For the text-containing cell, return its midpoint in [X, Y] coordinate format. 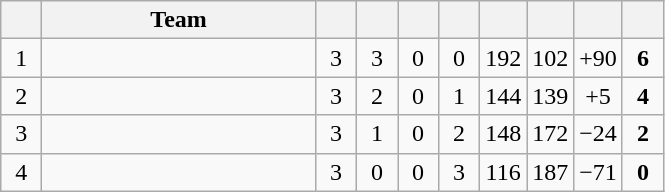
+5 [598, 96]
−24 [598, 134]
192 [504, 58]
139 [550, 96]
6 [642, 58]
Team [179, 20]
116 [504, 172]
148 [504, 134]
187 [550, 172]
−71 [598, 172]
102 [550, 58]
+90 [598, 58]
144 [504, 96]
172 [550, 134]
